Scan for the cell matching the given text and deliver its [x, y] coordinate at center. 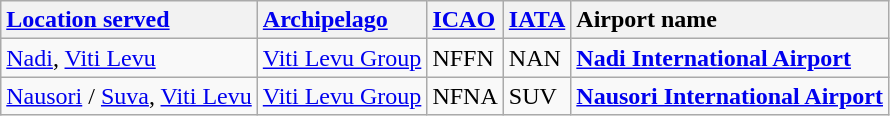
Airport name [730, 20]
NFFN [465, 58]
NAN [537, 58]
NFNA [465, 96]
Archipelago [342, 20]
SUV [537, 96]
Nadi, Viti Levu [130, 58]
Nausori / Suva, Viti Levu [130, 96]
Nausori International Airport [730, 96]
Location served [130, 20]
ICAO [465, 20]
IATA [537, 20]
Nadi International Airport [730, 58]
